Return [X, Y] of the center of cell containing provided text 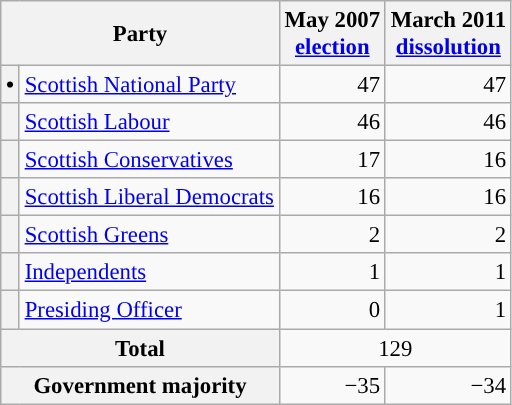
March 2011dissolution [448, 34]
Scottish Liberal Democrats [149, 197]
0 [332, 310]
Presiding Officer [149, 310]
−35 [332, 385]
Total [140, 348]
−34 [448, 385]
May 2007election [332, 34]
17 [332, 160]
Scottish Labour [149, 122]
Independents [149, 273]
Scottish Greens [149, 235]
Scottish National Party [149, 85]
Party [140, 34]
Scottish Conservatives [149, 160]
129 [395, 348]
Government majority [140, 385]
• [10, 85]
